Provide the [X, Y] coordinate of the cell's center where the given text is located.  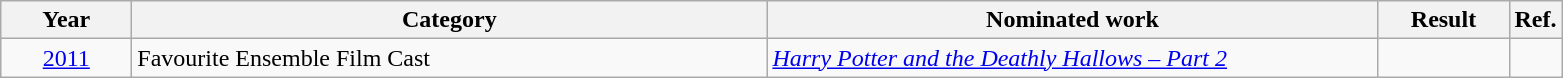
Nominated work [1072, 20]
Category [450, 20]
Favourite Ensemble Film Cast [450, 58]
2011 [66, 58]
Ref. [1536, 20]
Result [1444, 20]
Year [66, 20]
Harry Potter and the Deathly Hallows – Part 2 [1072, 58]
